Return the (X, Y) coordinate for the center point of the cell that contains the specified text.  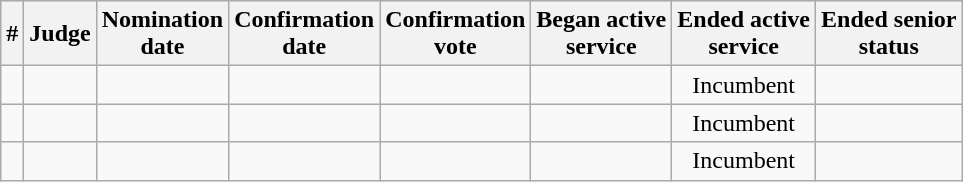
Confirmationvote (456, 34)
# (12, 34)
Ended activeservice (744, 34)
Judge (60, 34)
Began activeservice (602, 34)
Nominationdate (162, 34)
Ended seniorstatus (889, 34)
Confirmationdate (304, 34)
